From the cell containing the given text, extract its center point as (X, Y) coordinate. 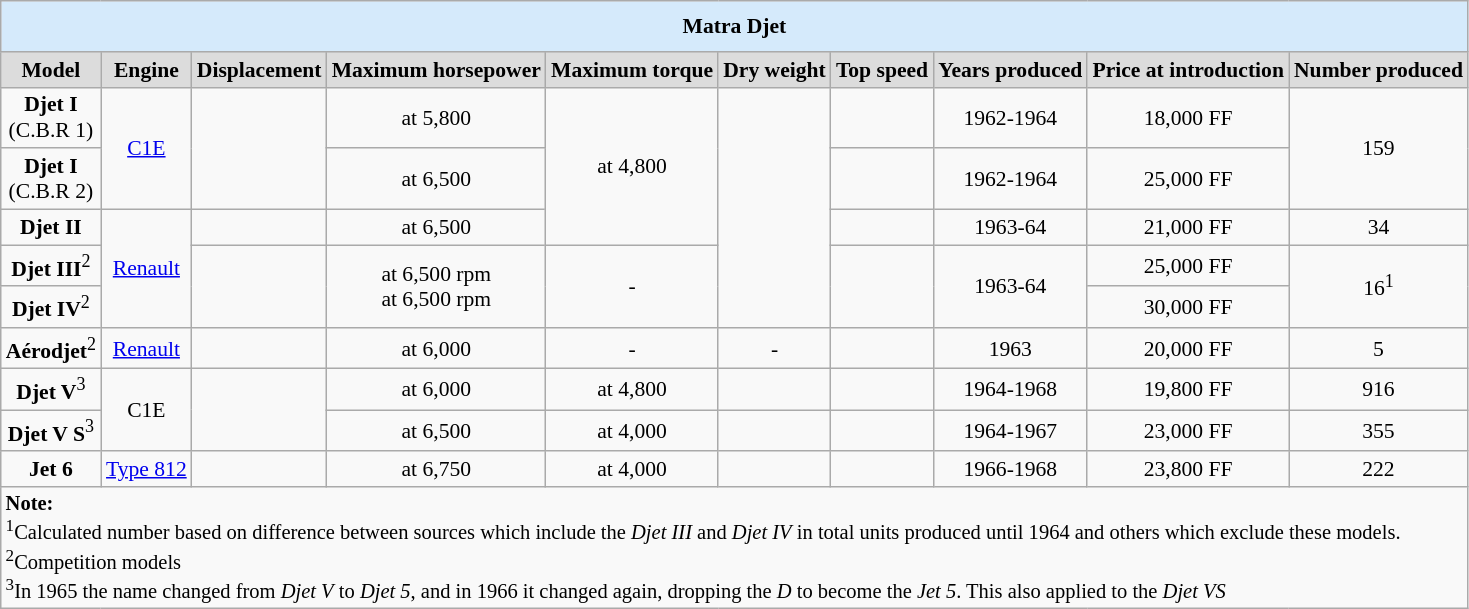
30,000 FF (1188, 308)
222 (1378, 470)
Number produced (1378, 70)
Dry weight (774, 70)
Matra Djet (734, 26)
159 (1378, 148)
19,800 FF (1188, 390)
20,000 FF (1188, 348)
23,800 FF (1188, 470)
5 (1378, 348)
34 (1378, 228)
Years produced (1010, 70)
Djet V S3 (51, 432)
21,000 FF (1188, 228)
1964-1968 (1010, 390)
Djet I(C.B.R 1) (51, 118)
Djet III2 (51, 266)
916 (1378, 390)
Maximum torque (632, 70)
Model (51, 70)
Top speed (882, 70)
23,000 FF (1188, 432)
Type 812 (146, 470)
at 6,500 rpm at 6,500 rpm (436, 286)
Price at introduction (1188, 70)
at 5,800 (436, 118)
Aérodjet2 (51, 348)
355 (1378, 432)
Displacement (260, 70)
Djet IV2 (51, 308)
Maximum horsepower (436, 70)
at 6,750 (436, 470)
Jet 6 (51, 470)
161 (1378, 286)
1963 (1010, 348)
18,000 FF (1188, 118)
Djet I(C.B.R 2) (51, 180)
Djet V3 (51, 390)
1966-1968 (1010, 470)
Djet II (51, 228)
1964-1967 (1010, 432)
Engine (146, 70)
